Find where the given text appears and provide that cell's center as [x, y] coordinate. 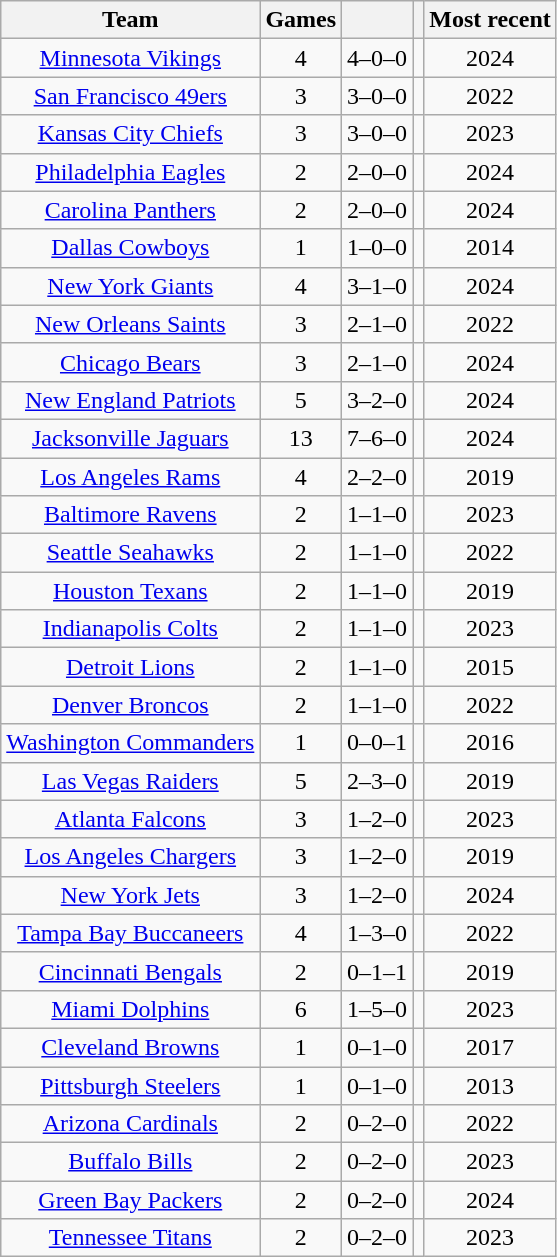
Green Bay Packers [130, 1200]
Cincinnati Bengals [130, 971]
Philadelphia Eagles [130, 172]
1–5–0 [378, 1009]
Washington Commanders [130, 743]
Chicago Bears [130, 362]
2–2–0 [378, 477]
Jacksonville Jaguars [130, 438]
1–3–0 [378, 933]
Miami Dolphins [130, 1009]
3–2–0 [378, 400]
3–1–0 [378, 286]
Arizona Cardinals [130, 1124]
Dallas Cowboys [130, 248]
Los Angeles Rams [130, 477]
New England Patriots [130, 400]
Team [130, 20]
Baltimore Ravens [130, 515]
2015 [490, 667]
Denver Broncos [130, 705]
New Orleans Saints [130, 324]
4–0–0 [378, 58]
Los Angeles Chargers [130, 857]
Detroit Lions [130, 667]
Pittsburgh Steelers [130, 1085]
1–0–0 [378, 248]
Carolina Panthers [130, 210]
Atlanta Falcons [130, 819]
Minnesota Vikings [130, 58]
6 [301, 1009]
2013 [490, 1085]
Las Vegas Raiders [130, 781]
0–1–1 [378, 971]
San Francisco 49ers [130, 96]
2016 [490, 743]
0–0–1 [378, 743]
Games [301, 20]
Houston Texans [130, 591]
Most recent [490, 20]
2014 [490, 248]
Buffalo Bills [130, 1162]
2–3–0 [378, 781]
2017 [490, 1047]
Indianapolis Colts [130, 629]
New York Giants [130, 286]
Tennessee Titans [130, 1238]
7–6–0 [378, 438]
Tampa Bay Buccaneers [130, 933]
Cleveland Browns [130, 1047]
Kansas City Chiefs [130, 134]
New York Jets [130, 895]
13 [301, 438]
Seattle Seahawks [130, 553]
